Locate the cell with the specified text and output its (x, y) center coordinate. 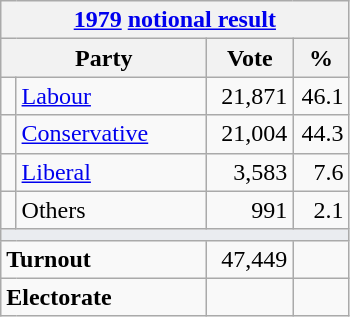
21,004 (250, 134)
Liberal (112, 172)
Vote (250, 58)
47,449 (250, 259)
2.1 (321, 210)
Others (112, 210)
Electorate (104, 297)
Party (104, 58)
991 (250, 210)
7.6 (321, 172)
Conservative (112, 134)
Turnout (104, 259)
3,583 (250, 172)
44.3 (321, 134)
1979 notional result (175, 20)
Labour (112, 96)
46.1 (321, 96)
21,871 (250, 96)
% (321, 58)
